Provide the (x, y) coordinate of the cell's center where the given text is located.  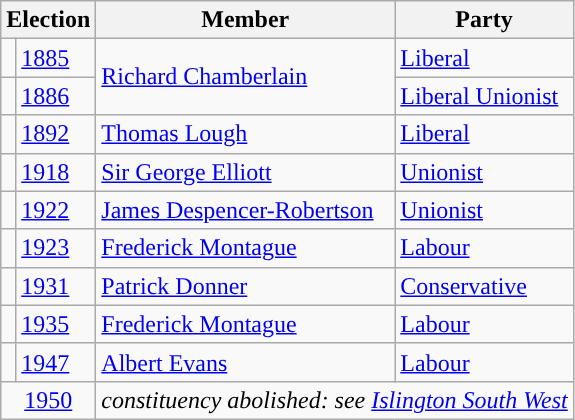
1923 (56, 248)
Conservative (484, 286)
James Despencer-Robertson (246, 210)
Member (246, 20)
1886 (56, 96)
Liberal Unionist (484, 96)
constituency abolished: see Islington South West (334, 400)
1885 (56, 58)
Election (48, 20)
1918 (56, 172)
1947 (56, 362)
Party (484, 20)
Albert Evans (246, 362)
1931 (56, 286)
1950 (48, 400)
Patrick Donner (246, 286)
1935 (56, 324)
Sir George Elliott (246, 172)
Thomas Lough (246, 134)
Richard Chamberlain (246, 77)
1892 (56, 134)
1922 (56, 210)
